For the text-containing cell, return its midpoint in (X, Y) coordinate format. 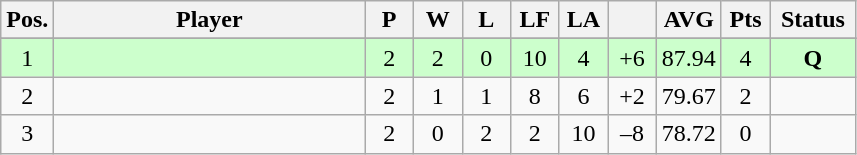
+6 (632, 58)
W (438, 20)
LF (536, 20)
78.72 (688, 134)
LA (584, 20)
P (390, 20)
3 (28, 134)
AVG (688, 20)
6 (584, 96)
Player (210, 20)
–8 (632, 134)
79.67 (688, 96)
Pts (746, 20)
Pos. (28, 20)
Status (813, 20)
L (486, 20)
8 (536, 96)
87.94 (688, 58)
+2 (632, 96)
Q (813, 58)
